From the cell containing the given text, extract its center point as (X, Y) coordinate. 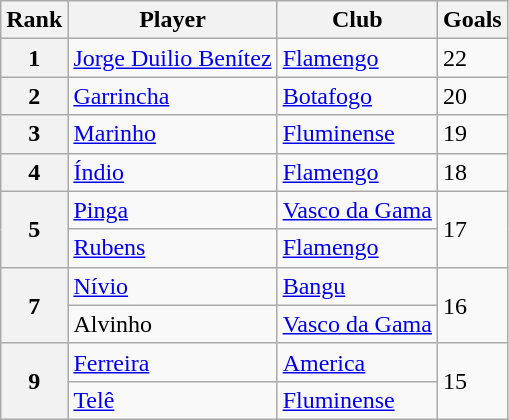
16 (472, 305)
Rank (34, 20)
America (357, 362)
Garrincha (172, 96)
5 (34, 229)
Telê (172, 400)
2 (34, 96)
1 (34, 58)
Rubens (172, 248)
Pinga (172, 210)
4 (34, 172)
3 (34, 134)
Índio (172, 172)
Botafogo (357, 96)
18 (472, 172)
Player (172, 20)
9 (34, 381)
Goals (472, 20)
22 (472, 58)
Ferreira (172, 362)
17 (472, 229)
15 (472, 381)
Club (357, 20)
20 (472, 96)
Alvinho (172, 324)
Jorge Duilio Benítez (172, 58)
Nívio (172, 286)
7 (34, 305)
Marinho (172, 134)
19 (472, 134)
Bangu (357, 286)
